Locate the cell with the specified text and output its [X, Y] center coordinate. 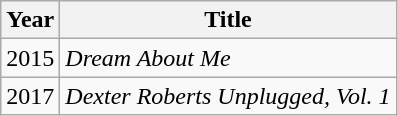
2015 [30, 58]
2017 [30, 96]
Title [228, 20]
Year [30, 20]
Dream About Me [228, 58]
Dexter Roberts Unplugged, Vol. 1 [228, 96]
